Return the (x, y) coordinate for the center point of the cell that contains the specified text.  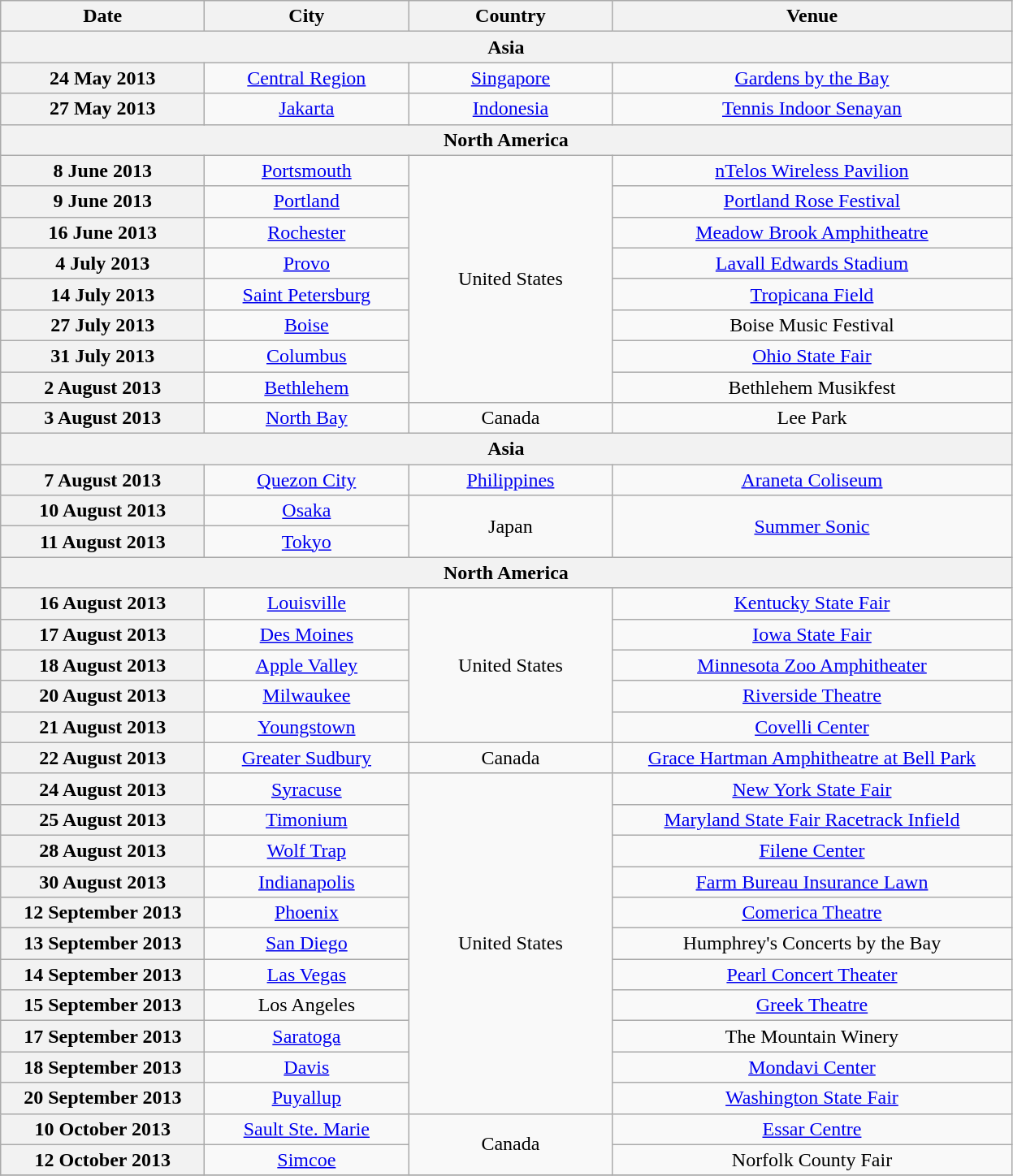
Rochester (307, 232)
20 August 2013 (102, 696)
Osaka (307, 511)
Central Region (307, 78)
30 August 2013 (102, 881)
Riverside Theatre (812, 696)
Covelli Center (812, 727)
12 September 2013 (102, 913)
13 September 2013 (102, 944)
Comerica Theatre (812, 913)
San Diego (307, 944)
Greek Theatre (812, 1005)
12 October 2013 (102, 1160)
Ohio State Fair (812, 356)
Tokyo (307, 542)
Puyallup (307, 1098)
17 September 2013 (102, 1036)
North Bay (307, 418)
Humphrey's Concerts by the Bay (812, 944)
Youngstown (307, 727)
Singapore (510, 78)
Quezon City (307, 480)
Boise (307, 325)
Bethlehem Musikfest (812, 387)
22 August 2013 (102, 758)
20 September 2013 (102, 1098)
8 June 2013 (102, 171)
New York State Fair (812, 789)
Bethlehem (307, 387)
Des Moines (307, 634)
27 May 2013 (102, 109)
Maryland State Fair Racetrack Infield (812, 819)
Venue (812, 16)
Syracuse (307, 789)
Araneta Coliseum (812, 480)
Simcoe (307, 1160)
16 June 2013 (102, 232)
2 August 2013 (102, 387)
Lee Park (812, 418)
Provo (307, 263)
21 August 2013 (102, 727)
Farm Bureau Insurance Lawn (812, 881)
10 October 2013 (102, 1129)
nTelos Wireless Pavilion (812, 171)
Jakarta (307, 109)
Saint Petersburg (307, 294)
31 July 2013 (102, 356)
Norfolk County Fair (812, 1160)
17 August 2013 (102, 634)
Portland Rose Festival (812, 201)
Las Vegas (307, 975)
24 May 2013 (102, 78)
11 August 2013 (102, 542)
Iowa State Fair (812, 634)
Louisville (307, 603)
Wolf Trap (307, 850)
Tropicana Field (812, 294)
Gardens by the Bay (812, 78)
18 August 2013 (102, 665)
Pearl Concert Theater (812, 975)
Greater Sudbury (307, 758)
Milwaukee (307, 696)
7 August 2013 (102, 480)
Washington State Fair (812, 1098)
Indianapolis (307, 881)
Filene Center (812, 850)
Columbus (307, 356)
10 August 2013 (102, 511)
3 August 2013 (102, 418)
4 July 2013 (102, 263)
The Mountain Winery (812, 1036)
9 June 2013 (102, 201)
Japan (510, 526)
Date (102, 16)
Mondavi Center (812, 1067)
24 August 2013 (102, 789)
Summer Sonic (812, 526)
Country (510, 16)
Philippines (510, 480)
Portland (307, 201)
Apple Valley (307, 665)
Saratoga (307, 1036)
Kentucky State Fair (812, 603)
Indonesia (510, 109)
14 July 2013 (102, 294)
Meadow Brook Amphitheatre (812, 232)
Lavall Edwards Stadium (812, 263)
25 August 2013 (102, 819)
18 September 2013 (102, 1067)
Phoenix (307, 913)
16 August 2013 (102, 603)
Minnesota Zoo Amphitheater (812, 665)
14 September 2013 (102, 975)
Timonium (307, 819)
28 August 2013 (102, 850)
Davis (307, 1067)
Tennis Indoor Senayan (812, 109)
Grace Hartman Amphitheatre at Bell Park (812, 758)
Los Angeles (307, 1005)
15 September 2013 (102, 1005)
27 July 2013 (102, 325)
Essar Centre (812, 1129)
Sault Ste. Marie (307, 1129)
Portsmouth (307, 171)
Boise Music Festival (812, 325)
City (307, 16)
